Return the (x, y) coordinate for the center point of the cell that contains the specified text.  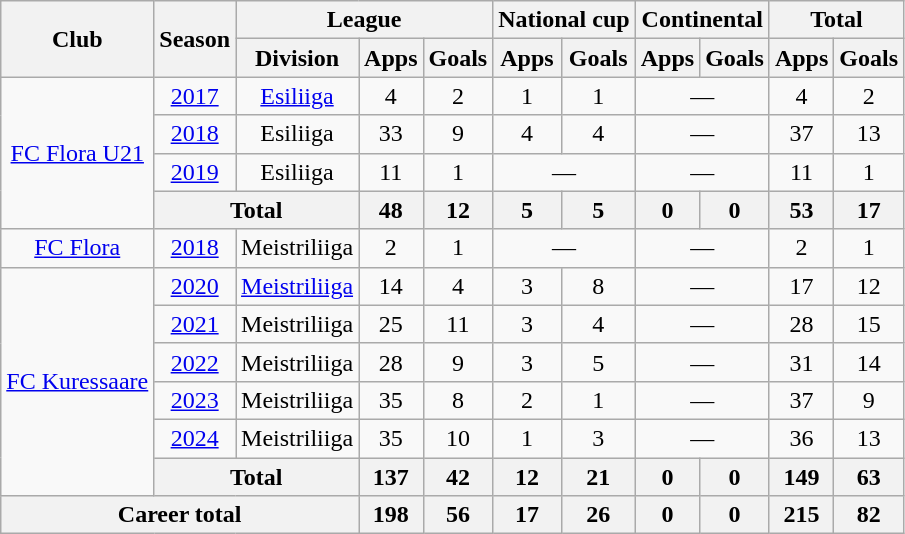
63 (869, 477)
2017 (195, 96)
15 (869, 324)
36 (801, 438)
2024 (195, 438)
League (364, 20)
198 (391, 515)
2022 (195, 362)
2023 (195, 400)
2021 (195, 324)
42 (458, 477)
FC Kuressaare (78, 381)
Division (298, 58)
53 (801, 210)
26 (598, 515)
FC Flora (78, 248)
31 (801, 362)
149 (801, 477)
25 (391, 324)
10 (458, 438)
Season (195, 39)
48 (391, 210)
56 (458, 515)
Continental (702, 20)
215 (801, 515)
Career total (180, 515)
2020 (195, 286)
Club (78, 39)
21 (598, 477)
137 (391, 477)
82 (869, 515)
2019 (195, 172)
33 (391, 134)
National cup (564, 20)
FC Flora U21 (78, 153)
